Detect which cell encompasses the target text, then output its (X, Y) center coordinate. 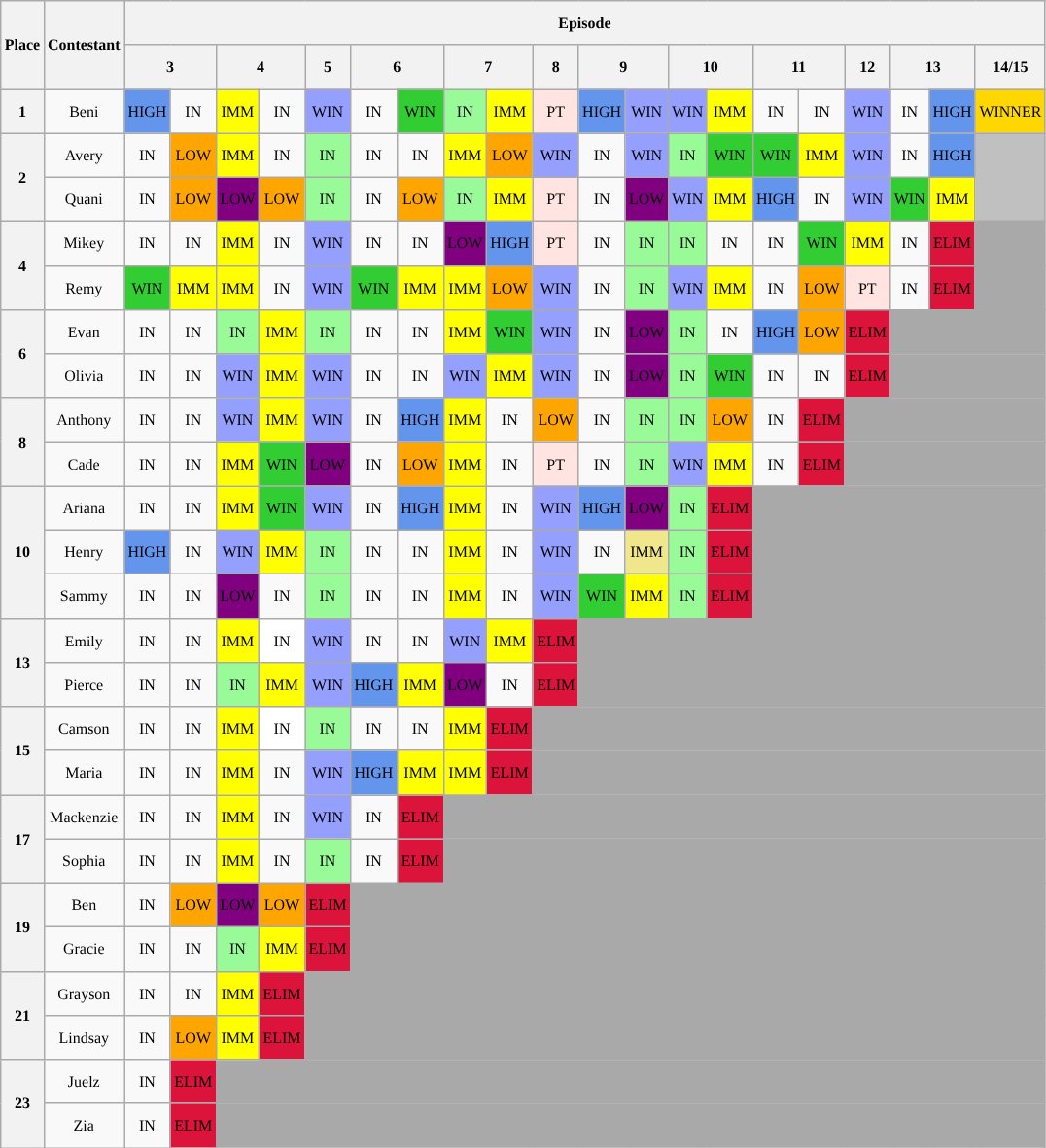
Beni (84, 111)
Place (22, 45)
Episode (585, 21)
11 (799, 66)
Ben (84, 904)
Maria (84, 772)
1 (22, 111)
Remy (84, 288)
Evan (84, 330)
Quani (84, 198)
Lindsay (84, 1036)
15 (22, 750)
Henry (84, 552)
12 (867, 66)
Mikey (84, 243)
9 (623, 66)
Emily (84, 640)
WINNER (1010, 111)
Pierce (84, 684)
Sophia (84, 861)
5 (329, 66)
Anthony (84, 420)
Olivia (84, 375)
Contestant (84, 45)
Camson (84, 727)
23 (22, 1102)
3 (171, 66)
Mackenzie (84, 817)
Cade (84, 463)
Avery (84, 156)
14/15 (1010, 66)
Grayson (84, 993)
Zia (84, 1126)
17 (22, 838)
21 (22, 1015)
Gracie (84, 949)
Juelz (84, 1081)
2 (22, 177)
Sammy (84, 595)
19 (22, 927)
7 (488, 66)
Ariana (84, 507)
